Identify which cell holds the provided text, then report its (X, Y) central coordinate. 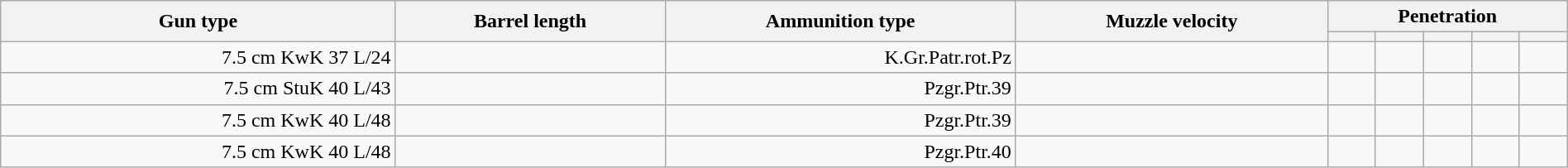
Gun type (198, 22)
7.5 cm KwK 37 L/24 (198, 57)
K.Gr.Patr.rot.Pz (840, 57)
Muzzle velocity (1171, 22)
Barrel length (530, 22)
Pzgr.Ptr.40 (840, 151)
7.5 cm StuK 40 L/43 (198, 89)
Ammunition type (840, 22)
Penetration (1447, 17)
